For the text-containing cell, return its midpoint in (X, Y) coordinate format. 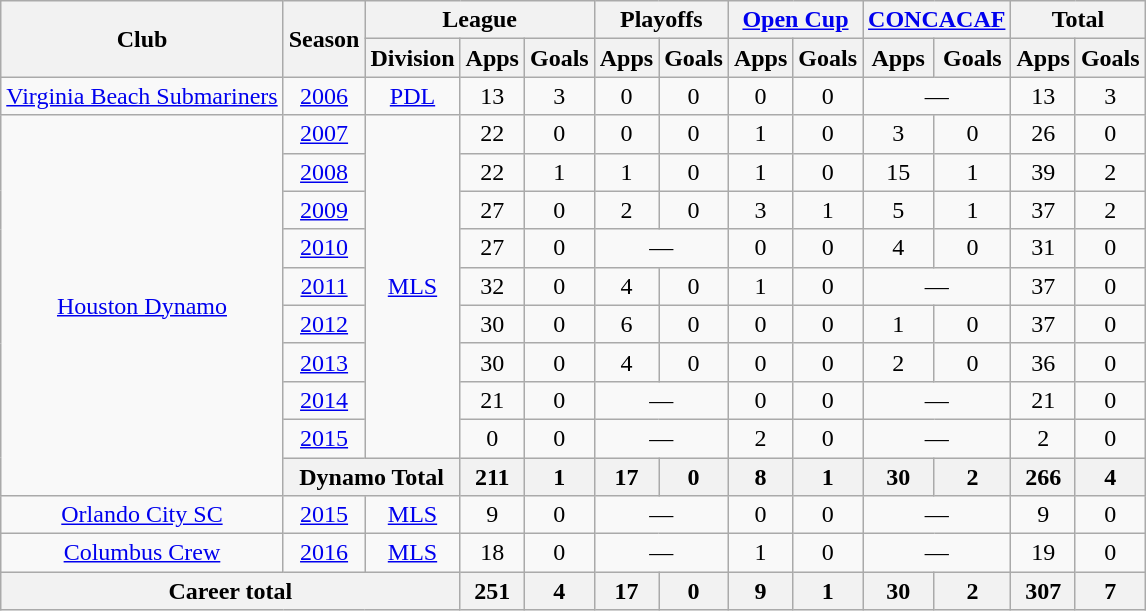
6 (626, 324)
2013 (324, 362)
Open Cup (795, 20)
31 (1043, 248)
2008 (324, 172)
PDL (412, 96)
18 (492, 553)
5 (898, 210)
Houston Dynamo (142, 306)
Orlando City SC (142, 515)
7 (1110, 591)
8 (760, 477)
251 (492, 591)
Career total (230, 591)
39 (1043, 172)
2007 (324, 134)
2010 (324, 248)
Division (412, 58)
2016 (324, 553)
2011 (324, 286)
Season (324, 39)
26 (1043, 134)
2006 (324, 96)
Dynamo Total (372, 477)
36 (1043, 362)
Total (1078, 20)
Virginia Beach Submariners (142, 96)
Columbus Crew (142, 553)
19 (1043, 553)
15 (898, 172)
CONCACAF (937, 20)
Playoffs (661, 20)
211 (492, 477)
2012 (324, 324)
2009 (324, 210)
307 (1043, 591)
League (480, 20)
2014 (324, 400)
Club (142, 39)
32 (492, 286)
266 (1043, 477)
